Extract the (X, Y) coordinate from the center of the cell holding the provided text.  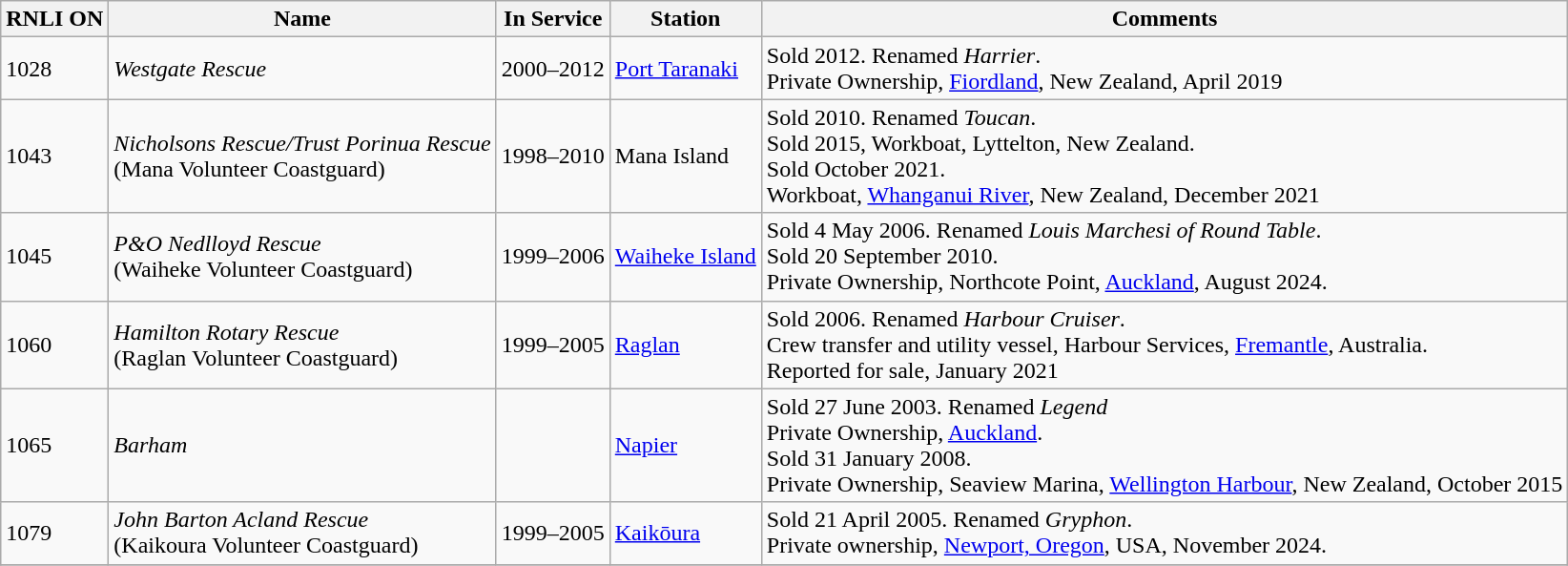
Nicholsons Rescue/Trust Porinua Rescue(Mana Volunteer Coastguard) (302, 157)
Kaikōura (685, 533)
1060 (55, 345)
Napier (685, 445)
Mana Island (685, 157)
1999–2006 (553, 257)
Sold 2010. Renamed Toucan.Sold 2015, Workboat, Lyttelton, New Zealand.Sold October 2021.Workboat, Whanganui River, New Zealand, December 2021 (1165, 157)
In Service (553, 19)
Sold 21 April 2005. Renamed Gryphon.Private ownership, Newport, Oregon, USA, November 2024. (1165, 533)
Westgate Rescue (302, 69)
1998–2010 (553, 157)
Port Taranaki (685, 69)
1043 (55, 157)
Waiheke Island (685, 257)
1065 (55, 445)
P&O Nedlloyd Rescue(Waiheke Volunteer Coastguard) (302, 257)
RNLI ON (55, 19)
Comments (1165, 19)
Station (685, 19)
Sold 4 May 2006. Renamed Louis Marchesi of Round Table.Sold 20 September 2010.Private Ownership, Northcote Point, Auckland, August 2024. (1165, 257)
Name (302, 19)
Barham (302, 445)
Sold 2006. Renamed Harbour Cruiser.Crew transfer and utility vessel, Harbour Services, Fremantle, Australia.Reported for sale, January 2021 (1165, 345)
1079 (55, 533)
Raglan (685, 345)
Hamilton Rotary Rescue(Raglan Volunteer Coastguard) (302, 345)
John Barton Acland Rescue(Kaikoura Volunteer Coastguard) (302, 533)
Sold 2012. Renamed Harrier.Private Ownership, Fiordland, New Zealand, April 2019 (1165, 69)
1028 (55, 69)
1045 (55, 257)
2000–2012 (553, 69)
